Find where the given text appears and provide that cell's center as (x, y) coordinate. 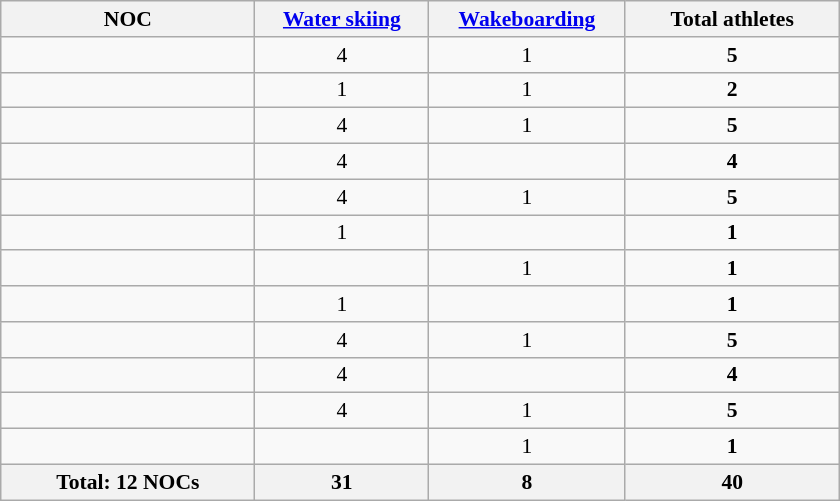
2 (732, 90)
Wakeboarding (527, 19)
NOC (128, 19)
Total athletes (732, 19)
8 (527, 482)
40 (732, 482)
Total: 12 NOCs (128, 482)
31 (342, 482)
Water skiing (342, 19)
